Return the (X, Y) coordinate for the center point of the cell that contains the specified text.  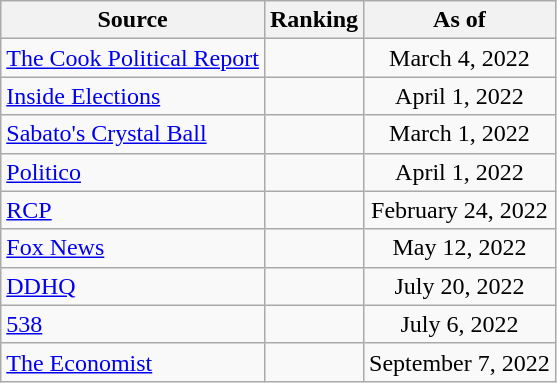
DDHQ (133, 286)
March 1, 2022 (460, 134)
Politico (133, 172)
September 7, 2022 (460, 362)
May 12, 2022 (460, 248)
538 (133, 324)
March 4, 2022 (460, 58)
Inside Elections (133, 96)
Ranking (314, 20)
July 6, 2022 (460, 324)
February 24, 2022 (460, 210)
RCP (133, 210)
July 20, 2022 (460, 286)
As of (460, 20)
Sabato's Crystal Ball (133, 134)
The Cook Political Report (133, 58)
The Economist (133, 362)
Source (133, 20)
Fox News (133, 248)
